Search for the cell housing the specified text and yield its [x, y] center coordinate. 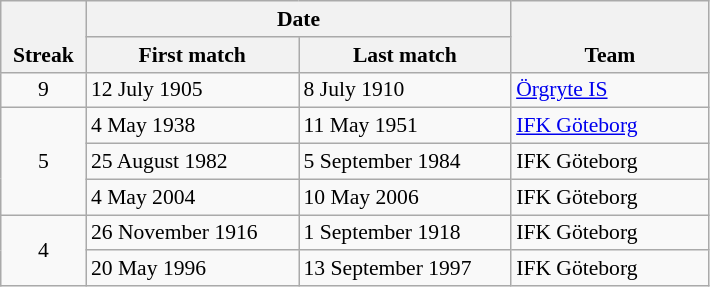
Örgryte IS [610, 90]
12 July 1905 [192, 90]
25 August 1982 [192, 162]
11 May 1951 [404, 126]
4 May 2004 [192, 197]
Last match [404, 55]
Streak [44, 36]
1 September 1918 [404, 233]
First match [192, 55]
5 September 1984 [404, 162]
Date [298, 19]
Team [610, 36]
4 [44, 250]
10 May 2006 [404, 197]
13 September 1997 [404, 269]
26 November 1916 [192, 233]
4 May 1938 [192, 126]
9 [44, 90]
20 May 1996 [192, 269]
5 [44, 162]
8 July 1910 [404, 90]
